Find where the given text appears and provide that cell's center as (X, Y) coordinate. 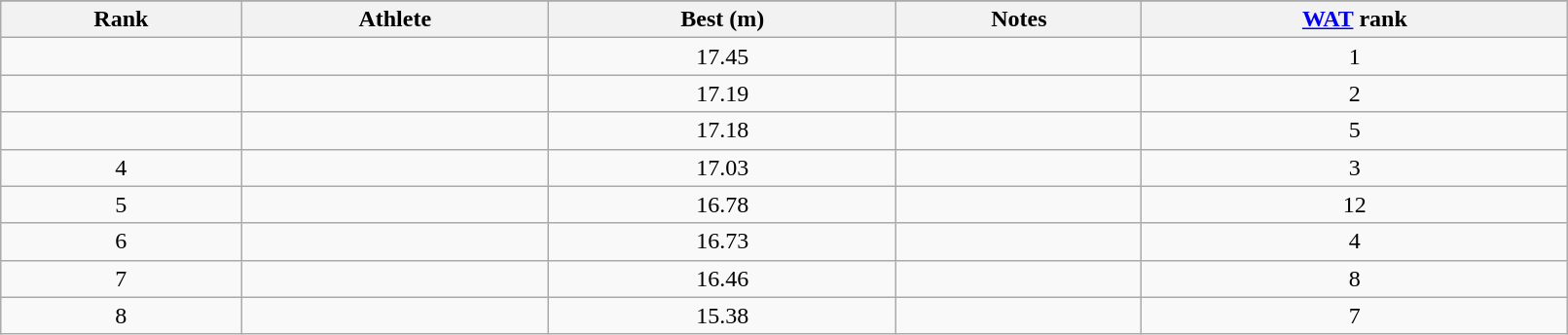
17.18 (722, 130)
17.03 (722, 167)
Rank (121, 19)
1 (1355, 56)
2 (1355, 93)
16.78 (722, 205)
Best (m) (722, 19)
15.38 (722, 316)
3 (1355, 167)
17.19 (722, 93)
12 (1355, 205)
Athlete (395, 19)
16.46 (722, 279)
17.45 (722, 56)
16.73 (722, 242)
WAT rank (1355, 19)
Notes (1019, 19)
6 (121, 242)
